Locate the cell with the specified text and output its (x, y) center coordinate. 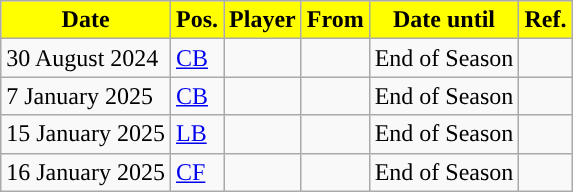
From (335, 20)
15 January 2025 (86, 134)
Pos. (196, 20)
16 January 2025 (86, 172)
CF (196, 172)
Date (86, 20)
Ref. (546, 20)
30 August 2024 (86, 58)
7 January 2025 (86, 96)
Player (263, 20)
LB (196, 134)
Date until (444, 20)
